Detect which cell encompasses the target text, then output its [x, y] center coordinate. 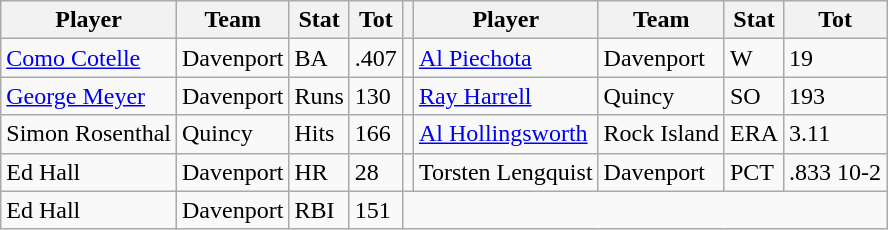
W [754, 58]
HR [319, 172]
19 [836, 58]
Ray Harrell [506, 96]
28 [376, 172]
RBI [319, 210]
Rock Island [661, 134]
Como Cotelle [89, 58]
Runs [319, 96]
ERA [754, 134]
George Meyer [89, 96]
Hits [319, 134]
Al Piechota [506, 58]
Simon Rosenthal [89, 134]
PCT [754, 172]
SO [754, 96]
130 [376, 96]
3.11 [836, 134]
166 [376, 134]
.407 [376, 58]
151 [376, 210]
Al Hollingsworth [506, 134]
.833 10-2 [836, 172]
Torsten Lengquist [506, 172]
BA [319, 58]
193 [836, 96]
